Capture the cell that displays the provided text and extract its [X, Y] central coordinate. 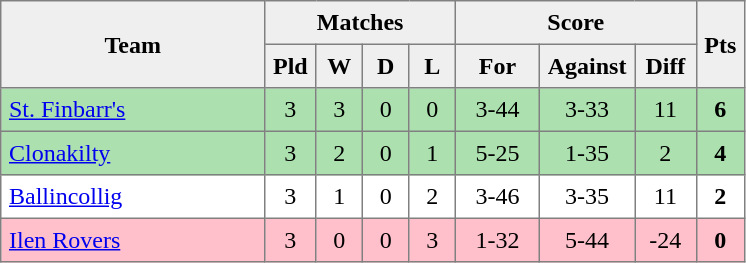
3-35 [586, 197]
Against [586, 66]
Clonakilty [133, 153]
D [385, 66]
5-25 [497, 153]
L [432, 66]
5-44 [586, 240]
Team [133, 44]
4 [720, 153]
1-32 [497, 240]
-24 [666, 240]
Pld [290, 66]
St. Finbarr's [133, 110]
1-35 [586, 153]
Ballincollig [133, 197]
3-46 [497, 197]
3-44 [497, 110]
6 [720, 110]
Score [576, 23]
3-33 [586, 110]
Pts [720, 44]
Ilen Rovers [133, 240]
For [497, 66]
W [339, 66]
Matches [360, 23]
Diff [666, 66]
